From the cell containing the given text, extract its center point as (x, y) coordinate. 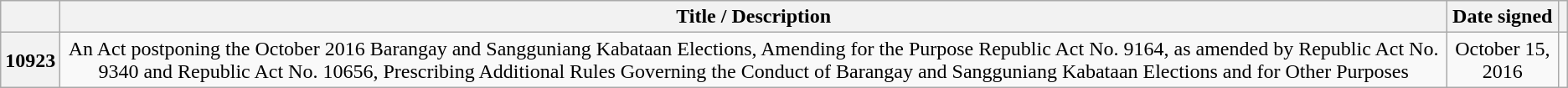
October 15, 2016 (1503, 60)
10923 (30, 60)
Title / Description (754, 17)
Date signed (1503, 17)
